Pinpoint the cell where the given text exists, returning its [X, Y] midpoint coordinate. 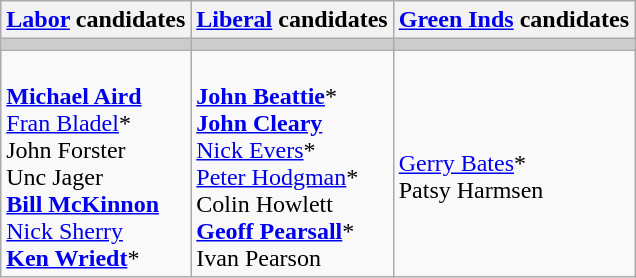
Liberal candidates [292, 20]
Green Inds candidates [514, 20]
Michael Aird Fran Bladel* John Forster Unc Jager Bill McKinnon Nick Sherry Ken Wriedt* [96, 164]
John Beattie* John Cleary Nick Evers* Peter Hodgman* Colin Howlett Geoff Pearsall* Ivan Pearson [292, 164]
Gerry Bates* Patsy Harmsen [514, 164]
Labor candidates [96, 20]
